Search for the cell housing the specified text and yield its [X, Y] center coordinate. 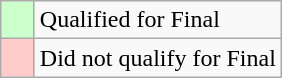
Qualified for Final [158, 20]
Did not qualify for Final [158, 58]
